Return the [X, Y] coordinate for the center point of the cell that contains the specified text.  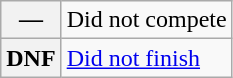
DNF [31, 58]
Did not finish [146, 58]
— [31, 20]
Did not compete [146, 20]
